Extract the [X, Y] coordinate from the center of the cell holding the provided text.  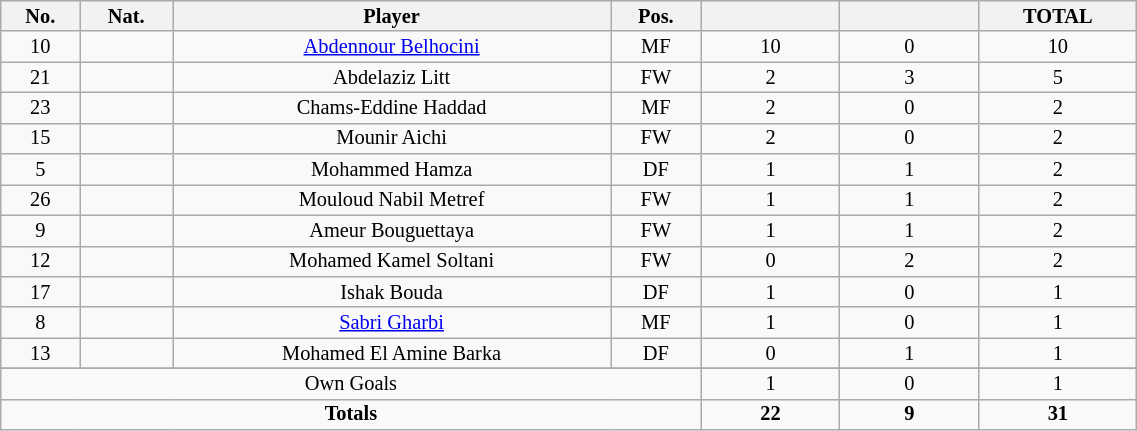
Sabri Gharbi [392, 322]
Ishak Bouda [392, 292]
No. [40, 16]
3 [910, 78]
21 [40, 78]
Nat. [126, 16]
Ameur Bouguettaya [392, 230]
Mohamed Kamel Soltani [392, 262]
26 [40, 200]
Own Goals [351, 384]
Pos. [656, 16]
Mouloud Nabil Metref [392, 200]
Player [392, 16]
Mounir Aichi [392, 138]
Abdennour Belhocini [392, 46]
TOTAL [1058, 16]
Abdelaziz Litt [392, 78]
15 [40, 138]
Chams-Eddine Haddad [392, 108]
17 [40, 292]
23 [40, 108]
Mohammed Hamza [392, 170]
31 [1058, 414]
12 [40, 262]
22 [770, 414]
13 [40, 354]
Totals [351, 414]
Mohamed El Amine Barka [392, 354]
8 [40, 322]
